Extract the [x, y] coordinate from the center of the cell holding the provided text.  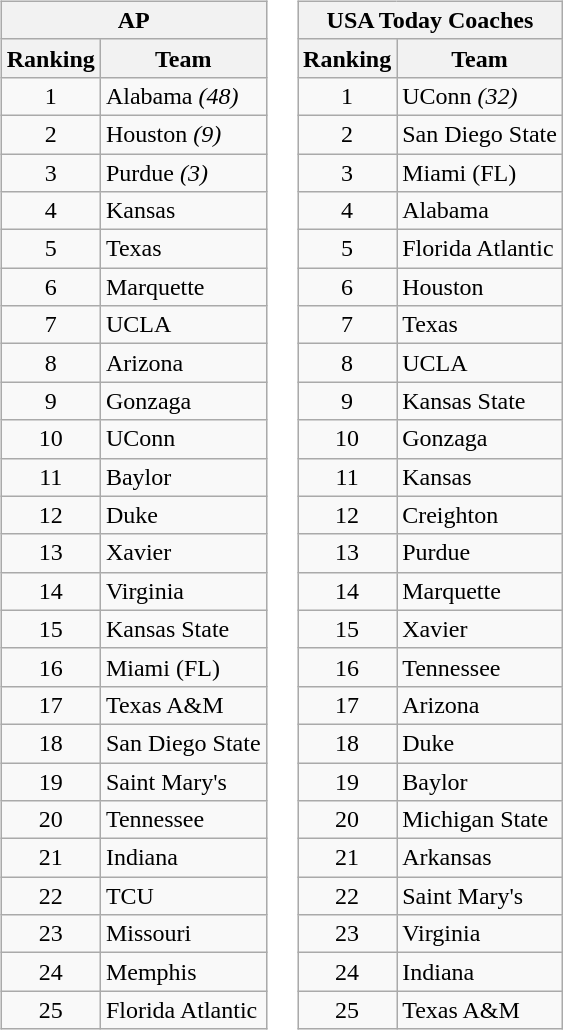
Purdue (3) [183, 173]
Alabama [480, 211]
Houston [480, 287]
UConn (32) [480, 96]
Memphis [183, 972]
UConn [183, 439]
Alabama (48) [183, 96]
Houston (9) [183, 134]
AP [134, 20]
Purdue [480, 553]
TCU [183, 896]
Missouri [183, 934]
USA Today Coaches [430, 20]
Michigan State [480, 820]
Arkansas [480, 858]
Creighton [480, 515]
